Output the (X, Y) coordinate of the center of the cell containing the given text.  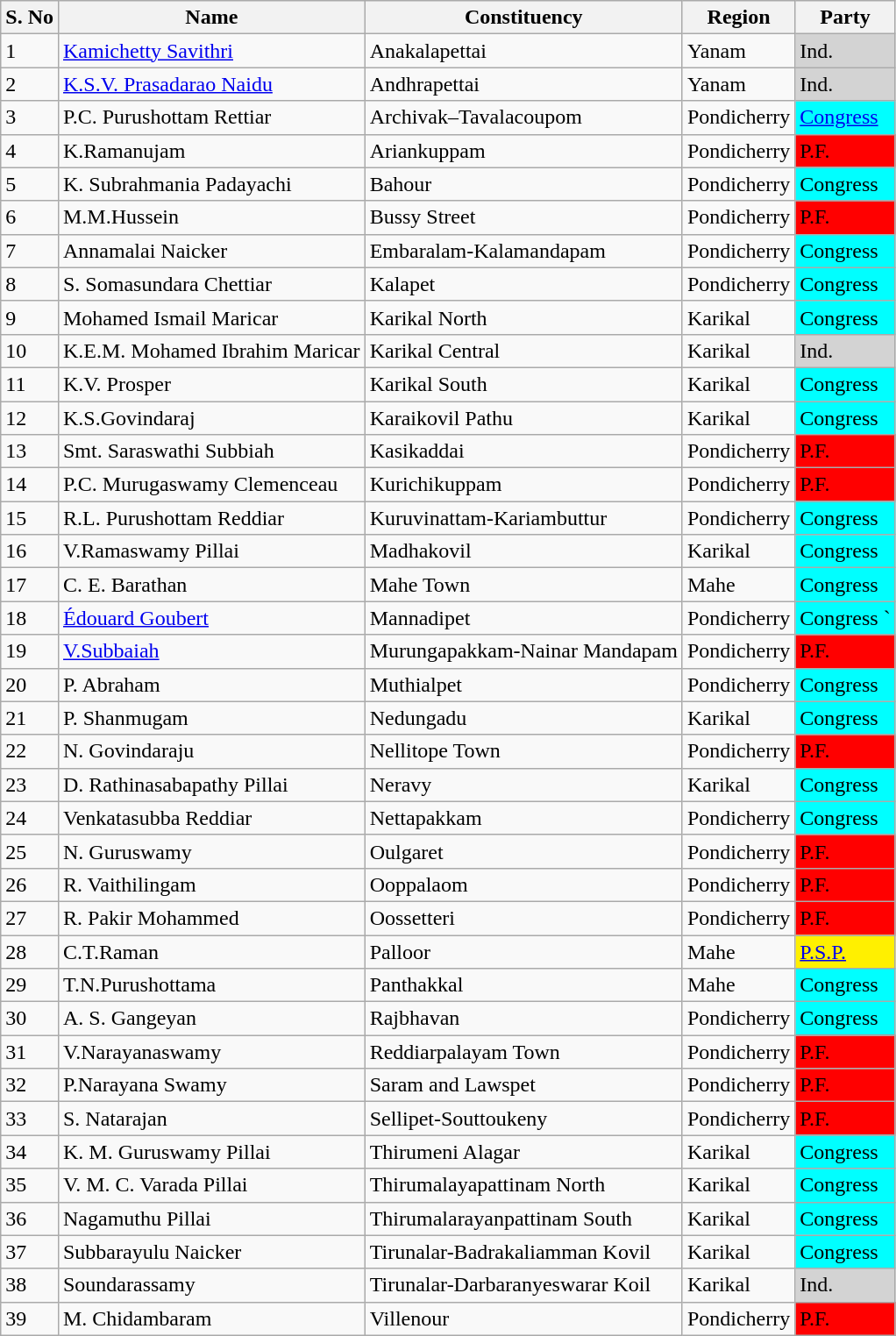
Kuruvinattam-Kariambuttur (523, 518)
Andhrapettai (523, 84)
P.S.P. (845, 951)
Name (211, 18)
Karikal Central (523, 351)
M. Chidambaram (211, 1318)
Bahour (523, 184)
Kamichetty Savithri (211, 51)
S. Natarajan (211, 1119)
V.Narayanaswamy (211, 1052)
20 (30, 685)
Thirumalayapattinam North (523, 1185)
K.V. Prosper (211, 384)
16 (30, 551)
30 (30, 1019)
N. Guruswamy (211, 851)
C. E. Barathan (211, 585)
18 (30, 618)
Ariankuppam (523, 151)
P.Narayana Swamy (211, 1085)
Tirunalar-Darbaranyeswarar Koil (523, 1285)
T.N.Purushottama (211, 985)
29 (30, 985)
Bussy Street (523, 217)
K.S.V. Prasadarao Naidu (211, 84)
39 (30, 1318)
V.Ramaswamy Pillai (211, 551)
Congress ` (845, 618)
P. Shanmugam (211, 718)
Palloor (523, 951)
Soundarassamy (211, 1285)
34 (30, 1152)
Mohamed Ismail Maricar (211, 317)
Madhakovil (523, 551)
Tirunalar-Badrakaliamman Kovil (523, 1252)
Thirumeni Alagar (523, 1152)
C.T.Raman (211, 951)
R. Vaithilingam (211, 885)
P. Abraham (211, 685)
Thirumalarayanpattinam South (523, 1219)
15 (30, 518)
Oossetteri (523, 918)
38 (30, 1285)
31 (30, 1052)
6 (30, 217)
Édouard Goubert (211, 618)
10 (30, 351)
Mannadipet (523, 618)
Nettapakkam (523, 818)
Karikal South (523, 384)
4 (30, 151)
M.M.Hussein (211, 217)
Kalapet (523, 284)
1 (30, 51)
Archivak–Tavalacoupom (523, 117)
25 (30, 851)
2 (30, 84)
19 (30, 651)
24 (30, 818)
26 (30, 885)
R. Pakir Mohammed (211, 918)
8 (30, 284)
Subbarayulu Naicker (211, 1252)
13 (30, 451)
S. Somasundara Chettiar (211, 284)
Venkatasubba Reddiar (211, 818)
Kurichikuppam (523, 485)
Region (738, 18)
Sellipet-Souttoukeny (523, 1119)
7 (30, 251)
28 (30, 951)
K. Subrahmania Padayachi (211, 184)
36 (30, 1219)
R.L. Purushottam Reddiar (211, 518)
Saram and Lawspet (523, 1085)
12 (30, 418)
N. Govindaraju (211, 751)
Neravy (523, 785)
Embaralam-Kalamandapam (523, 251)
35 (30, 1185)
Karikal North (523, 317)
Kasikaddai (523, 451)
Nellitope Town (523, 751)
5 (30, 184)
S. No (30, 18)
K.S.Govindaraj (211, 418)
Constituency (523, 18)
22 (30, 751)
Nedungadu (523, 718)
V. M. C. Varada Pillai (211, 1185)
Murungapakkam-Nainar Mandapam (523, 651)
Mahe Town (523, 585)
K.E.M. Mohamed Ibrahim Maricar (211, 351)
D. Rathinasabapathy Pillai (211, 785)
Oulgaret (523, 851)
K. M. Guruswamy Pillai (211, 1152)
K.Ramanujam (211, 151)
Nagamuthu Pillai (211, 1219)
Anakalapettai (523, 51)
21 (30, 718)
33 (30, 1119)
11 (30, 384)
32 (30, 1085)
27 (30, 918)
Ooppalaom (523, 885)
9 (30, 317)
37 (30, 1252)
A. S. Gangeyan (211, 1019)
Villenour (523, 1318)
17 (30, 585)
Karaikovil Pathu (523, 418)
Smt. Saraswathi Subbiah (211, 451)
23 (30, 785)
P.C. Murugaswamy Clemenceau (211, 485)
Reddiarpalayam Town (523, 1052)
Rajbhavan (523, 1019)
Panthakkal (523, 985)
P.C. Purushottam Rettiar (211, 117)
14 (30, 485)
Party (845, 18)
Muthialpet (523, 685)
V.Subbaiah (211, 651)
3 (30, 117)
Annamalai Naicker (211, 251)
